For the text-containing cell, return its midpoint in [x, y] coordinate format. 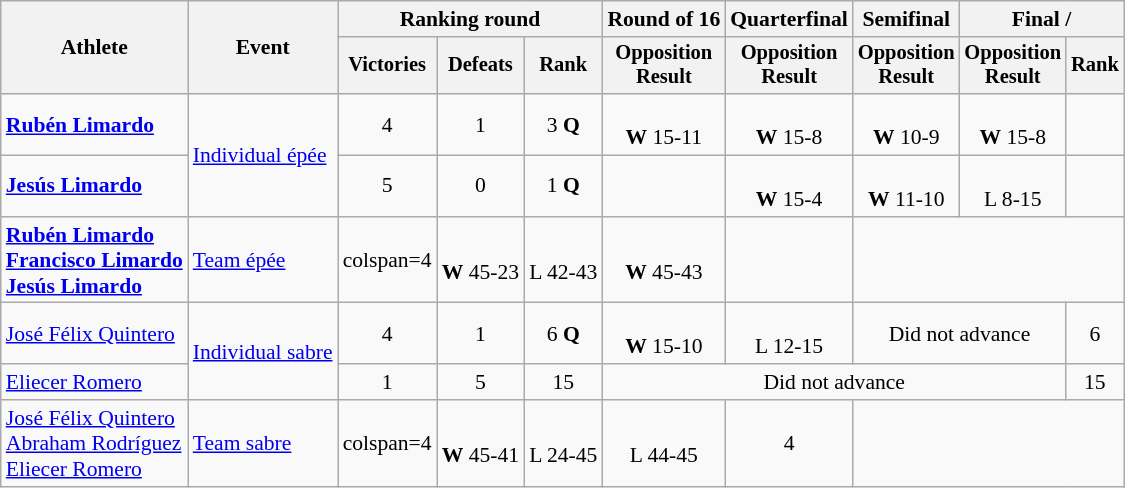
Team épée [263, 260]
W 15-10 [664, 334]
Team sabre [263, 444]
Athlete [94, 48]
1 Q [563, 186]
Defeats [480, 66]
Quarterfinal [789, 19]
Individual épée [263, 155]
W 10-9 [906, 124]
W 45-23 [480, 260]
Event [263, 48]
Victories [388, 66]
6 Q [563, 334]
L 12-15 [789, 334]
Jesús Limardo [94, 186]
0 [480, 186]
Rubén Limardo [94, 124]
L 44-45 [664, 444]
W 15-4 [789, 186]
L 24-45 [563, 444]
W 15-11 [664, 124]
Final / [1041, 19]
Ranking round [470, 19]
Semifinal [906, 19]
José Félix Quintero [94, 334]
Round of 16 [664, 19]
3 Q [563, 124]
L 42-43 [563, 260]
L 8-15 [1012, 186]
W 45-43 [664, 260]
Rubén LimardoFrancisco LimardoJesús Limardo [94, 260]
Individual sabre [263, 352]
Eliecer Romero [94, 382]
6 [1095, 334]
W 45-41 [480, 444]
José Félix QuinteroAbraham RodríguezEliecer Romero [94, 444]
W 11-10 [906, 186]
